Return [x, y] of the center of cell containing provided text 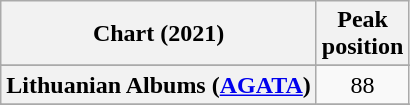
Peakposition [362, 34]
88 [362, 85]
Lithuanian Albums (AGATA) [159, 85]
Chart (2021) [159, 34]
